Determine the [x, y] coordinate at the center of the cell enclosing the given text.  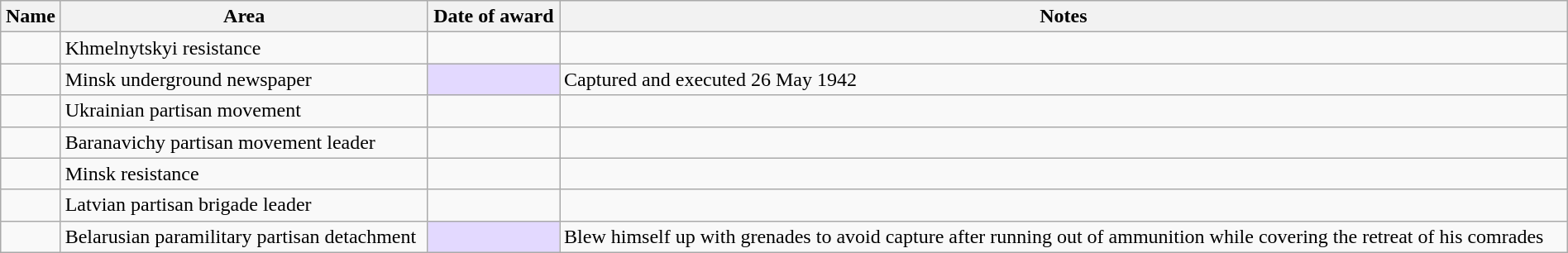
Notes [1064, 17]
Date of award [493, 17]
Latvian partisan brigade leader [244, 205]
Area [244, 17]
Khmelnytskyi resistance [244, 48]
Blew himself up with grenades to avoid capture after running out of ammunition while covering the retreat of his comrades [1064, 236]
Captured and executed 26 May 1942 [1064, 79]
Belarusian paramilitary partisan detachment [244, 236]
Minsk resistance [244, 174]
Baranavichy partisan movement leader [244, 142]
Minsk underground newspaper [244, 79]
Ukrainian partisan movement [244, 111]
Name [31, 17]
